Output the (x, y) coordinate of the center of the cell containing the given text.  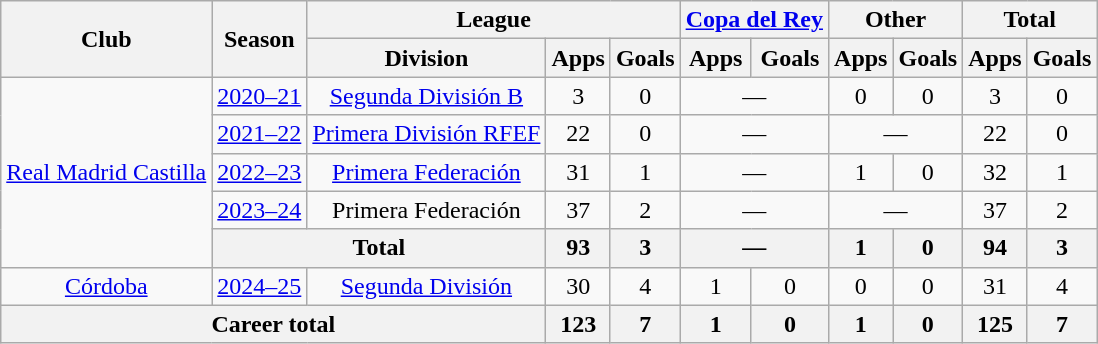
2021–22 (260, 134)
2022–23 (260, 172)
Primera División RFEF (426, 134)
Segunda División (426, 286)
94 (995, 248)
Córdoba (106, 286)
Other (896, 20)
League (494, 20)
Real Madrid Castilla (106, 172)
2020–21 (260, 96)
2024–25 (260, 286)
Division (426, 58)
Club (106, 39)
Season (260, 39)
2023–24 (260, 210)
93 (578, 248)
32 (995, 172)
30 (578, 286)
Copa del Rey (754, 20)
125 (995, 324)
Career total (274, 324)
Segunda División B (426, 96)
123 (578, 324)
